Search for the cell housing the specified text and yield its [x, y] center coordinate. 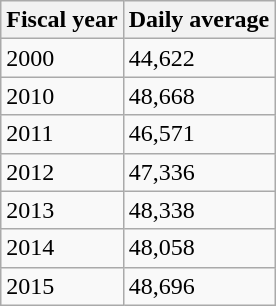
2010 [62, 96]
48,338 [199, 210]
Fiscal year [62, 20]
2012 [62, 172]
2013 [62, 210]
Daily average [199, 20]
2014 [62, 248]
44,622 [199, 58]
48,696 [199, 286]
48,058 [199, 248]
47,336 [199, 172]
2015 [62, 286]
2000 [62, 58]
48,668 [199, 96]
2011 [62, 134]
46,571 [199, 134]
